Determine the (x, y) coordinate at the center of the cell enclosing the given text.  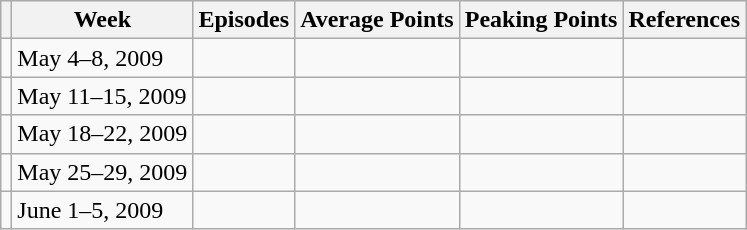
May 11–15, 2009 (102, 96)
Average Points (378, 20)
Peaking Points (541, 20)
Week (102, 20)
May 4–8, 2009 (102, 58)
May 18–22, 2009 (102, 134)
June 1–5, 2009 (102, 210)
May 25–29, 2009 (102, 172)
References (684, 20)
Episodes (244, 20)
